Scan for the cell matching the given text and deliver its (x, y) coordinate at center. 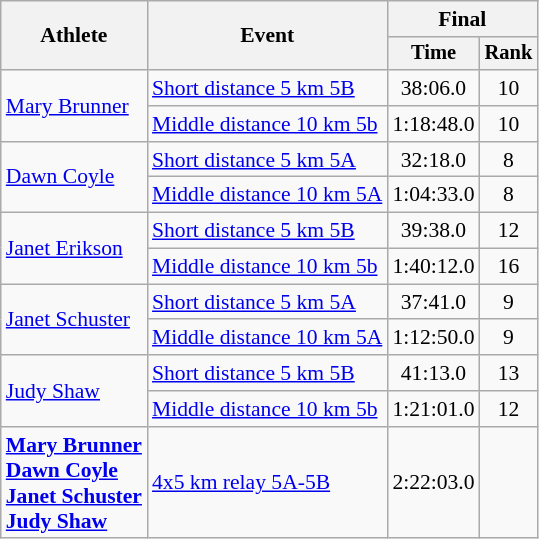
32:18.0 (433, 160)
Final (462, 19)
1:40:12.0 (433, 267)
41:13.0 (433, 373)
Janet Schuster (74, 320)
16 (509, 267)
2:22:03.0 (433, 483)
Janet Erikson (74, 248)
Judy Shaw (74, 390)
1:18:48.0 (433, 124)
1:12:50.0 (433, 338)
Dawn Coyle (74, 178)
38:06.0 (433, 88)
37:41.0 (433, 302)
1:21:01.0 (433, 409)
Event (267, 36)
Mary Brunner (74, 106)
Mary BrunnerDawn CoyleJanet SchusterJudy Shaw (74, 483)
4x5 km relay 5A-5B (267, 483)
1:04:33.0 (433, 195)
39:38.0 (433, 231)
Time (433, 54)
Rank (509, 54)
Athlete (74, 36)
13 (509, 373)
